Search for the cell housing the specified text and yield its (X, Y) center coordinate. 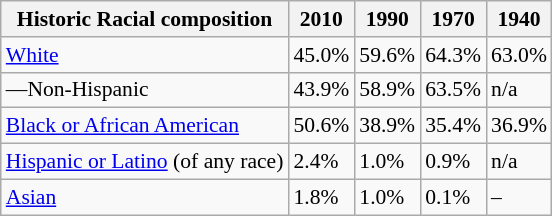
35.4% (453, 126)
1940 (519, 19)
50.6% (321, 126)
36.9% (519, 126)
Asian (145, 197)
White (145, 55)
Black or African American (145, 126)
1990 (387, 19)
58.9% (387, 90)
2010 (321, 19)
45.0% (321, 55)
Historic Racial composition (145, 19)
64.3% (453, 55)
38.9% (387, 126)
1970 (453, 19)
0.9% (453, 162)
0.1% (453, 197)
2.4% (321, 162)
—Non-Hispanic (145, 90)
63.5% (453, 90)
43.9% (321, 90)
– (519, 197)
1.8% (321, 197)
63.0% (519, 55)
59.6% (387, 55)
Hispanic or Latino (of any race) (145, 162)
